Return (X, Y) of the center of cell containing provided text 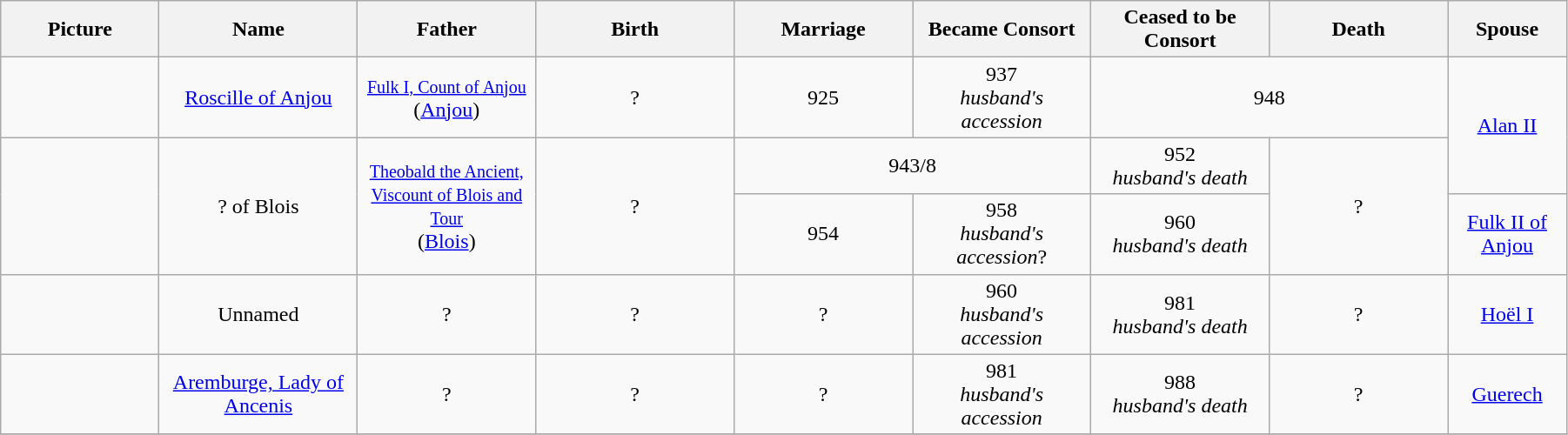
Father (447, 30)
Aremburge, Lady of Ancenis (258, 394)
981husband's death (1180, 314)
Roscille of Anjou (258, 97)
948 (1270, 97)
Spouse (1507, 30)
Birth (635, 30)
937husband's accession (1002, 97)
Ceased to be Consort (1180, 30)
Hoël I (1507, 314)
Alan II (1507, 125)
? of Blois (258, 205)
958husband's accession? (1002, 234)
981husband's accession (1002, 394)
960husband's accession (1002, 314)
Name (258, 30)
Marriage (823, 30)
Became Consort (1002, 30)
943/8 (913, 165)
925 (823, 97)
988husband's death (1180, 394)
Guerech (1507, 394)
Fulk I, Count of Anjou(Anjou) (447, 97)
Picture (80, 30)
960husband's death (1180, 234)
Theobald the Ancient, Viscount of Blois and Tour (Blois) (447, 205)
954 (823, 234)
Death (1359, 30)
Fulk II of Anjou (1507, 234)
Unnamed (258, 314)
952husband's death (1180, 165)
